Provide the (X, Y) coordinate of the cell's center where the given text is located.  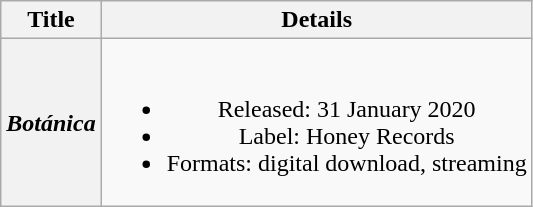
Details (316, 20)
Released: 31 January 2020Label: Honey RecordsFormats: digital download, streaming (316, 122)
Botánica (51, 122)
Title (51, 20)
